Search for the cell housing the specified text and yield its (x, y) center coordinate. 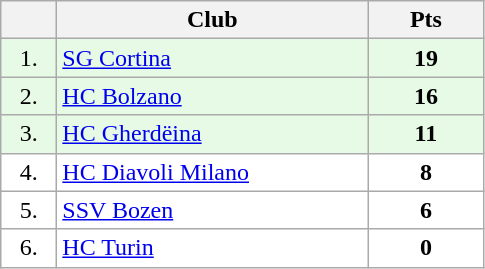
6 (426, 210)
4. (29, 172)
HC Gherdëina (212, 134)
6. (29, 248)
5. (29, 210)
HC Diavoli Milano (212, 172)
16 (426, 96)
HC Turin (212, 248)
11 (426, 134)
0 (426, 248)
2. (29, 96)
SG Cortina (212, 58)
1. (29, 58)
8 (426, 172)
SSV Bozen (212, 210)
Pts (426, 20)
19 (426, 58)
Club (212, 20)
HC Bolzano (212, 96)
3. (29, 134)
